Identify which cell holds the provided text, then report its (x, y) central coordinate. 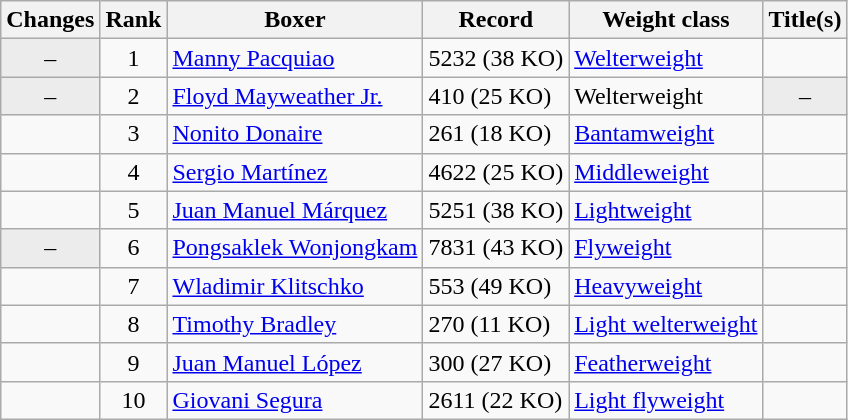
553 (49 KO) (496, 286)
Bantamweight (666, 134)
2611 (22 KO) (496, 400)
6 (134, 248)
7 (134, 286)
5 (134, 210)
Rank (134, 20)
Middleweight (666, 172)
Boxer (295, 20)
Juan Manuel Márquez (295, 210)
Manny Pacquiao (295, 58)
300 (27 KO) (496, 362)
2 (134, 96)
Juan Manuel López (295, 362)
3 (134, 134)
5232 (38 KO) (496, 58)
Weight class (666, 20)
270 (11 KO) (496, 324)
9 (134, 362)
4622 (25 KO) (496, 172)
1 (134, 58)
Timothy Bradley (295, 324)
Pongsaklek Wonjongkam (295, 248)
Nonito Donaire (295, 134)
10 (134, 400)
Featherweight (666, 362)
Floyd Mayweather Jr. (295, 96)
7831 (43 KO) (496, 248)
Changes (50, 20)
Lightweight (666, 210)
261 (18 KO) (496, 134)
5251 (38 KO) (496, 210)
4 (134, 172)
Title(s) (805, 20)
Light flyweight (666, 400)
Wladimir Klitschko (295, 286)
Heavyweight (666, 286)
Light welterweight (666, 324)
Record (496, 20)
Flyweight (666, 248)
Sergio Martínez (295, 172)
410 (25 KO) (496, 96)
8 (134, 324)
Giovani Segura (295, 400)
